For the text-containing cell, return its midpoint in (x, y) coordinate format. 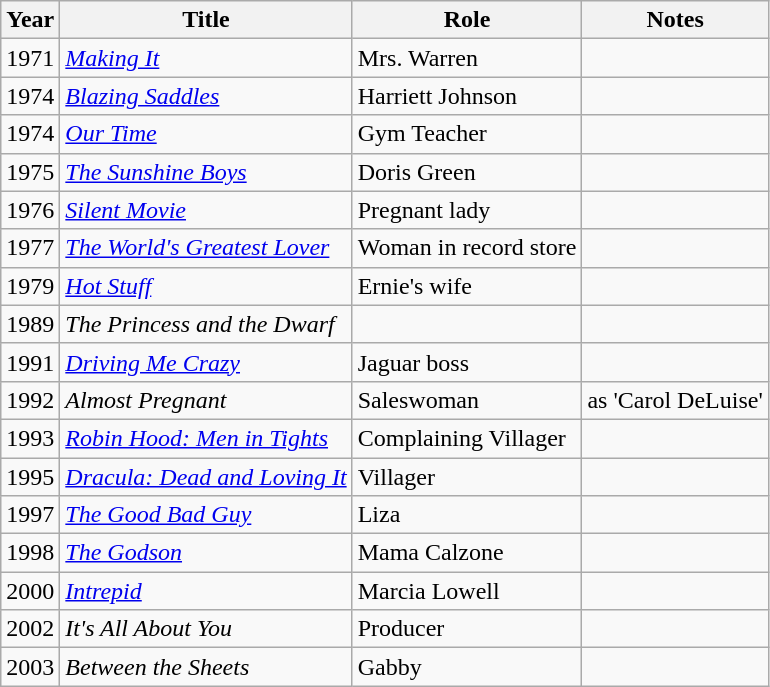
Doris Green (467, 172)
Mrs. Warren (467, 58)
It's All About You (206, 629)
Harriett Johnson (467, 96)
Gabby (467, 667)
Pregnant lady (467, 210)
Notes (675, 20)
Marcia Lowell (467, 591)
1975 (30, 172)
The Sunshine Boys (206, 172)
1993 (30, 438)
2002 (30, 629)
Making It (206, 58)
Mama Calzone (467, 553)
Intrepid (206, 591)
Year (30, 20)
as 'Carol DeLuise' (675, 400)
Complaining Villager (467, 438)
Driving Me Crazy (206, 362)
1977 (30, 248)
Role (467, 20)
Between the Sheets (206, 667)
The Good Bad Guy (206, 515)
Liza (467, 515)
Hot Stuff (206, 286)
1979 (30, 286)
2000 (30, 591)
1998 (30, 553)
The World's Greatest Lover (206, 248)
Title (206, 20)
Producer (467, 629)
Gym Teacher (467, 134)
Almost Pregnant (206, 400)
1995 (30, 477)
1971 (30, 58)
The Godson (206, 553)
Dracula: Dead and Loving It (206, 477)
1991 (30, 362)
Jaguar boss (467, 362)
1976 (30, 210)
1997 (30, 515)
1992 (30, 400)
Silent Movie (206, 210)
Saleswoman (467, 400)
The Princess and the Dwarf (206, 324)
Ernie's wife (467, 286)
Robin Hood: Men in Tights (206, 438)
Villager (467, 477)
1989 (30, 324)
2003 (30, 667)
Woman in record store (467, 248)
Blazing Saddles (206, 96)
Our Time (206, 134)
